Scan for the cell matching the given text and deliver its (x, y) coordinate at center. 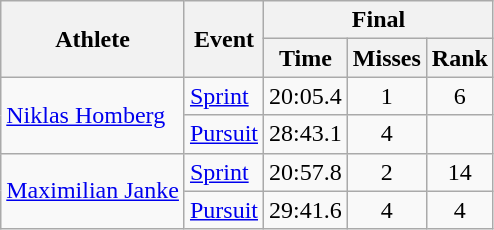
1 (386, 96)
28:43.1 (306, 134)
20:57.8 (306, 172)
Maximilian Janke (93, 191)
2 (386, 172)
14 (460, 172)
29:41.6 (306, 210)
6 (460, 96)
Athlete (93, 39)
Misses (386, 58)
Time (306, 58)
Final (379, 20)
Niklas Homberg (93, 115)
Rank (460, 58)
Event (224, 39)
20:05.4 (306, 96)
